Output the (X, Y) coordinate of the center of the cell containing the given text.  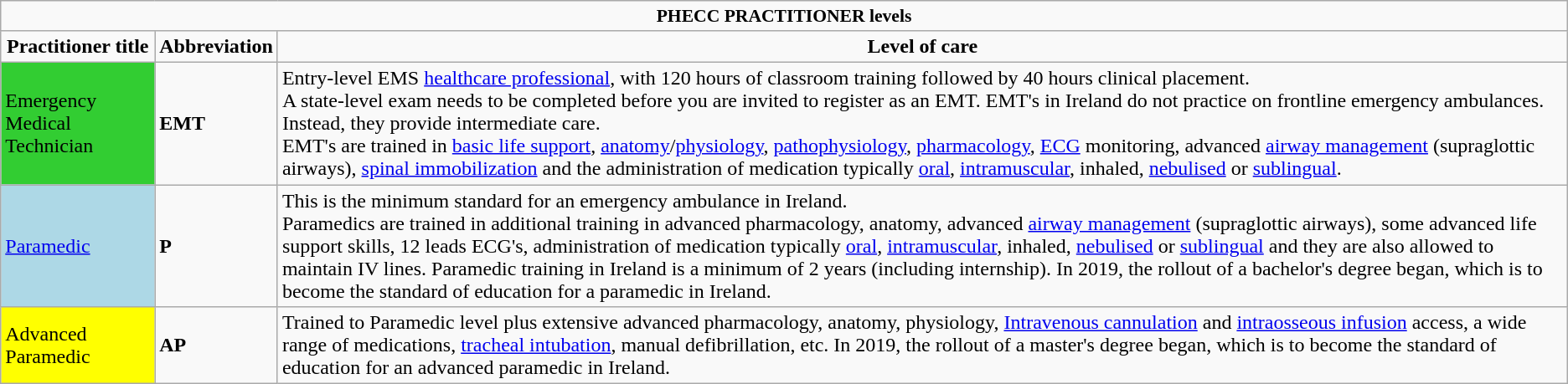
Paramedic (78, 245)
EMT (216, 123)
Level of care (922, 46)
Advanced Paramedic (78, 346)
P (216, 245)
Abbreviation (216, 46)
PHECC PRACTITIONER levels (784, 16)
AP (216, 346)
Practitioner title (78, 46)
Emergency Medical Technician (78, 123)
